Detect which cell encompasses the target text, then output its [X, Y] center coordinate. 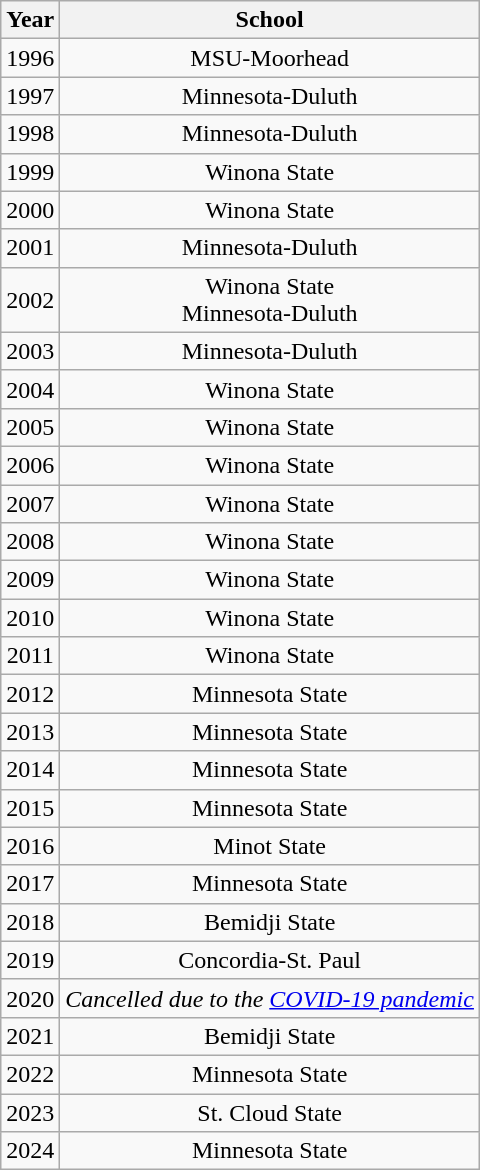
Winona StateMinnesota-Duluth [270, 300]
2004 [30, 389]
2014 [30, 770]
2001 [30, 248]
Minot State [270, 846]
2006 [30, 465]
2013 [30, 732]
MSU-Moorhead [270, 58]
2017 [30, 884]
2002 [30, 300]
2016 [30, 846]
2012 [30, 694]
2015 [30, 808]
2023 [30, 1113]
Cancelled due to the COVID-19 pandemic [270, 998]
2019 [30, 960]
2021 [30, 1036]
1997 [30, 96]
St. Cloud State [270, 1113]
2018 [30, 922]
Concordia-St. Paul [270, 960]
2005 [30, 427]
2007 [30, 503]
1996 [30, 58]
2010 [30, 618]
2020 [30, 998]
1998 [30, 134]
2024 [30, 1151]
1999 [30, 172]
School [270, 20]
2003 [30, 351]
2011 [30, 656]
2009 [30, 580]
2008 [30, 542]
2022 [30, 1074]
2000 [30, 210]
Year [30, 20]
